Extract the [X, Y] coordinate from the center of the cell holding the provided text.  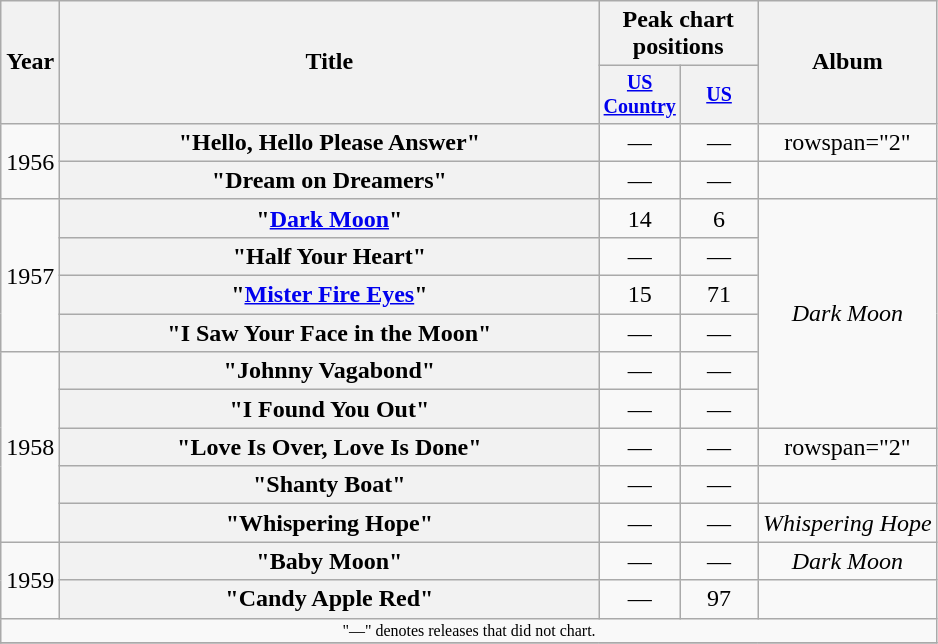
Title [330, 62]
"Shanty Boat" [330, 485]
"I Saw Your Face in the Moon" [330, 333]
"Baby Moon" [330, 561]
"Dream on Dreamers" [330, 180]
Year [30, 62]
"Johnny Vagabond" [330, 371]
1959 [30, 580]
97 [720, 599]
"I Found You Out" [330, 409]
6 [720, 218]
Album [848, 62]
"Half Your Heart" [330, 256]
Whispering Hope [848, 523]
"Hello, Hello Please Answer" [330, 142]
14 [640, 218]
1958 [30, 447]
71 [720, 295]
"Dark Moon" [330, 218]
"Candy Apple Red" [330, 599]
1957 [30, 275]
1956 [30, 161]
Peak chart positions [678, 34]
"Whispering Hope" [330, 523]
US [720, 94]
"Love Is Over, Love Is Done" [330, 447]
"Mister Fire Eyes" [330, 295]
"—" denotes releases that did not chart. [469, 630]
15 [640, 295]
US Country [640, 94]
